Detect which cell encompasses the target text, then output its [X, Y] center coordinate. 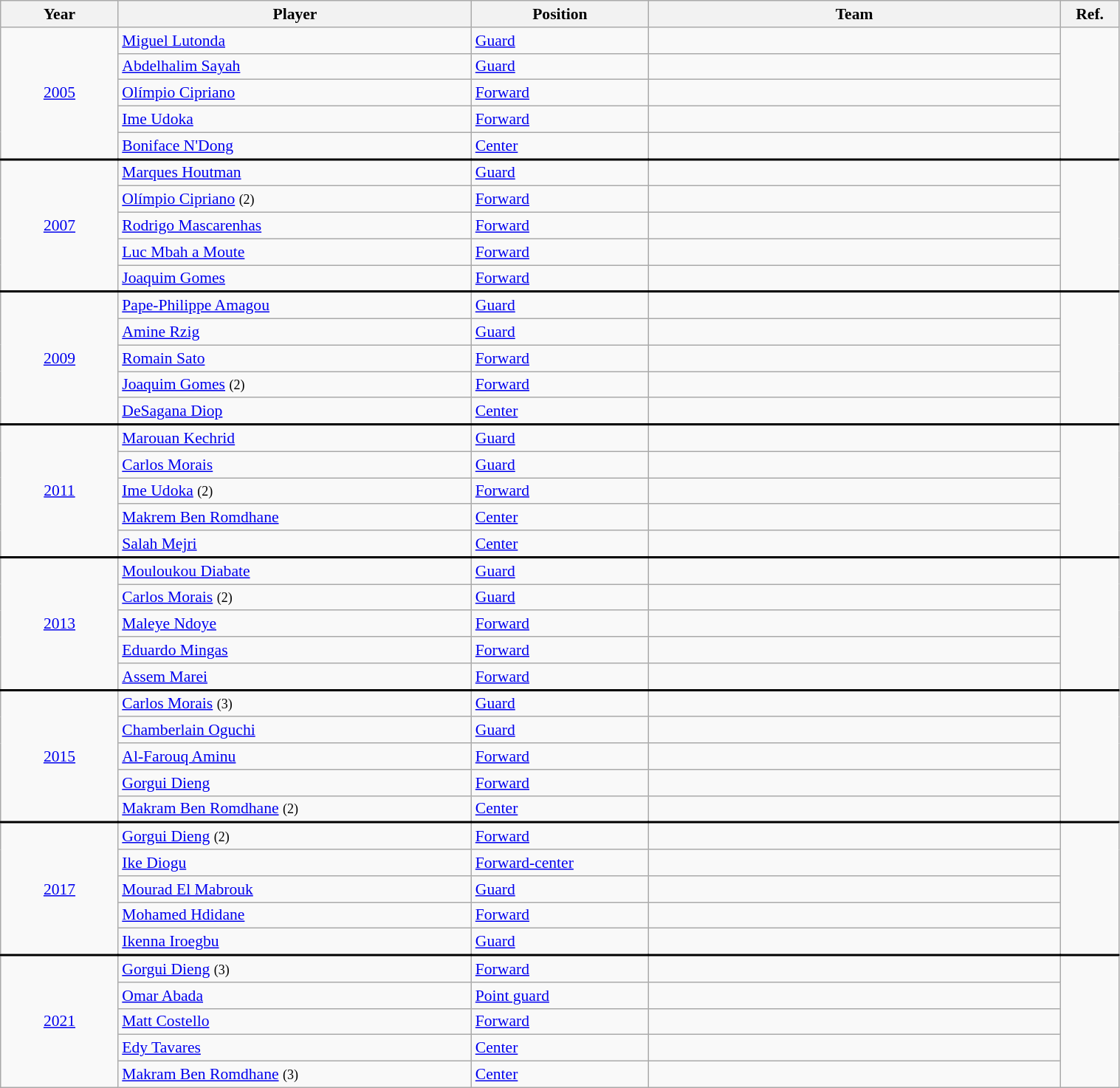
Boniface N'Dong [295, 146]
Pape-Philippe Amagou [295, 305]
Position [560, 14]
Mouloukou Diabate [295, 571]
Makram Ben Romdhane (2) [295, 809]
Carlos Morais (3) [295, 703]
Gorgui Dieng (2) [295, 836]
Matt Costello [295, 1022]
Rodrigo Mascarenhas [295, 226]
Al-Farouq Aminu [295, 756]
Year [59, 14]
DeSagana Diop [295, 411]
2009 [59, 358]
Ike Diogu [295, 863]
Maleye Ndoye [295, 624]
Olímpio Cipriano [295, 93]
Mohamed Hdidane [295, 915]
Forward-center [560, 863]
Miguel Lutonda [295, 41]
Omar Abada [295, 996]
Marouan Kechrid [295, 438]
Ref. [1090, 14]
Edy Tavares [295, 1048]
Salah Mejri [295, 544]
Romain Sato [295, 358]
2011 [59, 491]
2015 [59, 756]
Marques Houtman [295, 173]
Eduardo Mingas [295, 650]
Carlos Morais (2) [295, 598]
2013 [59, 624]
Makrem Ben Romdhane [295, 518]
Chamberlain Oguchi [295, 731]
Team [854, 14]
Player [295, 14]
Makram Ben Romdhane (3) [295, 1075]
Carlos Morais [295, 465]
Joaquim Gomes [295, 278]
Olímpio Cipriano (2) [295, 199]
Assem Marei [295, 677]
2017 [59, 889]
Ime Udoka [295, 120]
Luc Mbah a Moute [295, 252]
Ikenna Iroegbu [295, 942]
2021 [59, 1021]
Joaquim Gomes (2) [295, 385]
Gorgui Dieng [295, 783]
Gorgui Dieng (3) [295, 968]
Amine Rzig [295, 332]
2007 [59, 226]
Point guard [560, 996]
Ime Udoka (2) [295, 491]
2005 [59, 93]
Abdelhalim Sayah [295, 66]
Mourad El Mabrouk [295, 889]
